Detect which cell encompasses the target text, then output its (X, Y) center coordinate. 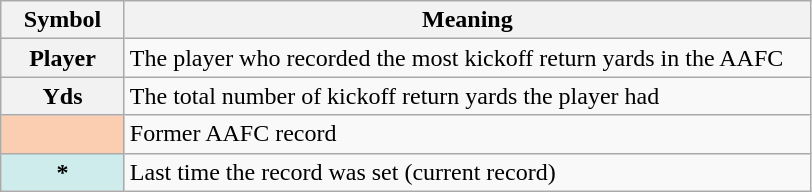
Last time the record was set (current record) (467, 172)
The player who recorded the most kickoff return yards in the AAFC (467, 58)
Symbol (63, 20)
Player (63, 58)
The total number of kickoff return yards the player had (467, 96)
Yds (63, 96)
Meaning (467, 20)
* (63, 172)
Former AAFC record (467, 134)
